Determine the [x, y] coordinate at the center of the cell enclosing the given text.  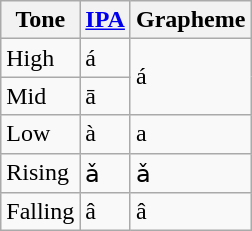
High [40, 58]
à [106, 134]
Low [40, 134]
a [190, 134]
Mid [40, 96]
Rising [40, 173]
ā [106, 96]
Grapheme [190, 20]
Falling [40, 212]
IPA [106, 20]
Tone [40, 20]
